Search for the cell housing the specified text and yield its [X, Y] center coordinate. 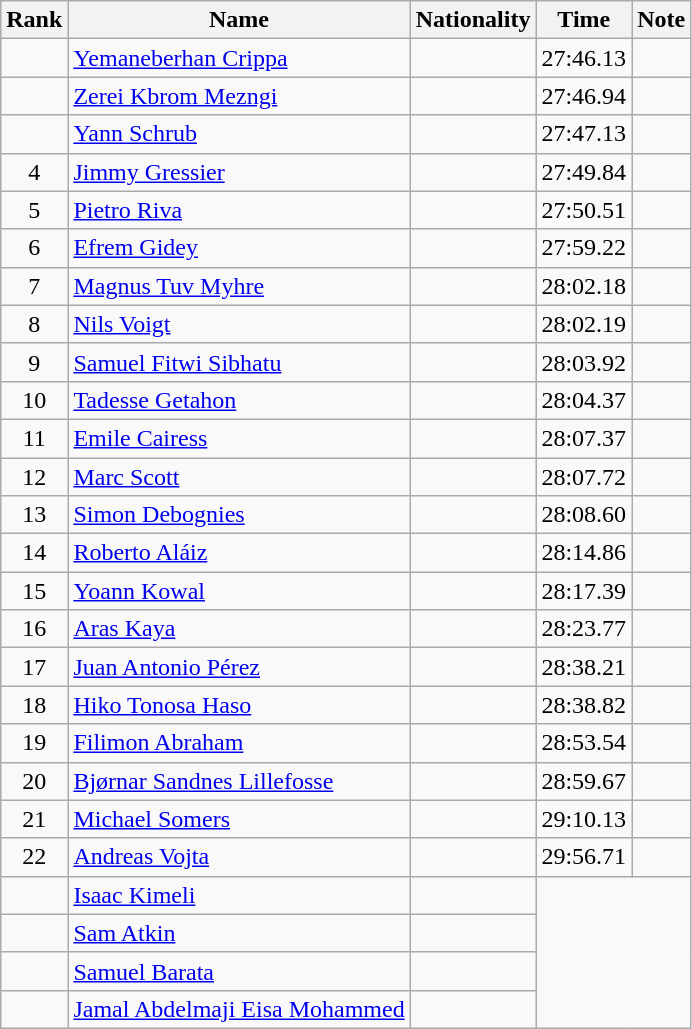
Michael Somers [239, 819]
10 [34, 400]
28:04.37 [584, 400]
14 [34, 553]
28:02.19 [584, 324]
Nationality [473, 20]
28:14.86 [584, 553]
28:03.92 [584, 362]
Nils Voigt [239, 324]
Hiko Tonosa Haso [239, 705]
28:17.39 [584, 591]
18 [34, 705]
27:49.84 [584, 172]
Juan Antonio Pérez [239, 667]
28:07.37 [584, 438]
Marc Scott [239, 477]
Andreas Vojta [239, 857]
28:23.77 [584, 629]
27:46.13 [584, 58]
Isaac Kimeli [239, 895]
Tadesse Getahon [239, 400]
29:10.13 [584, 819]
16 [34, 629]
13 [34, 515]
Roberto Aláiz [239, 553]
17 [34, 667]
Yann Schrub [239, 134]
27:50.51 [584, 210]
28:59.67 [584, 781]
5 [34, 210]
28:08.60 [584, 515]
Magnus Tuv Myhre [239, 286]
21 [34, 819]
28:38.21 [584, 667]
Yemaneberhan Crippa [239, 58]
Zerei Kbrom Mezngi [239, 96]
Name [239, 20]
8 [34, 324]
Note [662, 20]
9 [34, 362]
28:38.82 [584, 705]
29:56.71 [584, 857]
Pietro Riva [239, 210]
Jamal Abdelmaji Eisa Mohammed [239, 1009]
Filimon Abraham [239, 743]
Jimmy Gressier [239, 172]
6 [34, 248]
12 [34, 477]
7 [34, 286]
20 [34, 781]
Rank [34, 20]
27:59.22 [584, 248]
28:02.18 [584, 286]
22 [34, 857]
Emile Cairess [239, 438]
27:47.13 [584, 134]
Aras Kaya [239, 629]
Yoann Kowal [239, 591]
28:07.72 [584, 477]
4 [34, 172]
11 [34, 438]
Time [584, 20]
Samuel Barata [239, 971]
Efrem Gidey [239, 248]
Simon Debognies [239, 515]
15 [34, 591]
28:53.54 [584, 743]
Bjørnar Sandnes Lillefosse [239, 781]
19 [34, 743]
Samuel Fitwi Sibhatu [239, 362]
Sam Atkin [239, 933]
27:46.94 [584, 96]
